Capture the cell that displays the provided text and extract its (X, Y) central coordinate. 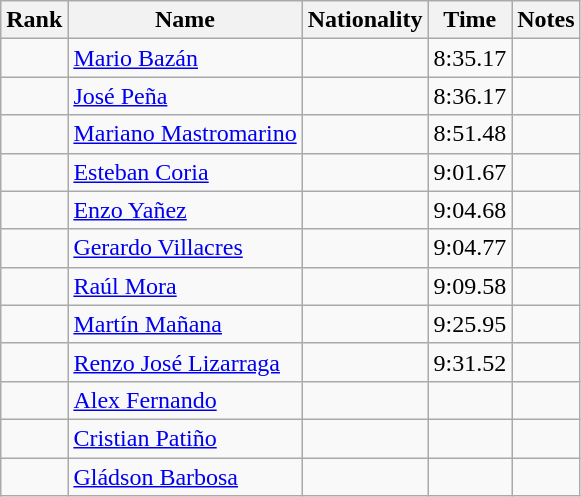
9:01.67 (470, 172)
Mario Bazán (185, 58)
8:35.17 (470, 58)
Renzo José Lizarraga (185, 362)
Cristian Patiño (185, 438)
Esteban Coria (185, 172)
Gládson Barbosa (185, 477)
9:04.68 (470, 210)
8:36.17 (470, 96)
9:31.52 (470, 362)
José Peña (185, 96)
8:51.48 (470, 134)
Name (185, 20)
Mariano Mastromarino (185, 134)
9:09.58 (470, 286)
Alex Fernando (185, 400)
9:04.77 (470, 248)
Raúl Mora (185, 286)
Martín Mañana (185, 324)
Gerardo Villacres (185, 248)
9:25.95 (470, 324)
Rank (34, 20)
Enzo Yañez (185, 210)
Notes (546, 20)
Nationality (365, 20)
Time (470, 20)
